Pinpoint the cell where the given text exists, returning its (x, y) midpoint coordinate. 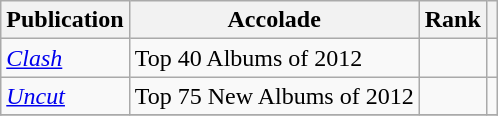
Accolade (274, 20)
Rank (452, 20)
Top 75 New Albums of 2012 (274, 96)
Top 40 Albums of 2012 (274, 58)
Publication (65, 20)
Clash (65, 58)
Uncut (65, 96)
